From the cell containing the given text, extract its center point as (X, Y) coordinate. 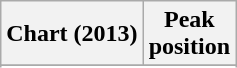
Peakposition (189, 34)
Chart (2013) (72, 34)
